Locate the cell with the specified text and output its [x, y] center coordinate. 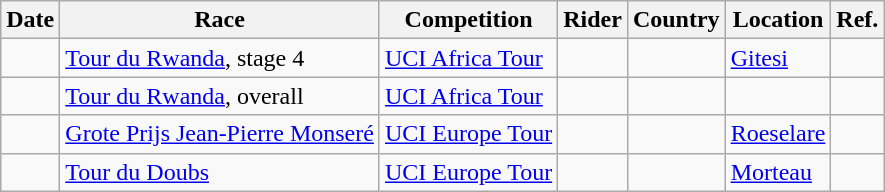
Grote Prijs Jean-Pierre Monseré [220, 134]
Ref. [858, 20]
Tour du Rwanda, stage 4 [220, 58]
Location [778, 20]
Rider [593, 20]
Morteau [778, 172]
Tour du Doubs [220, 172]
Country [676, 20]
Gitesi [778, 58]
Date [30, 20]
Roeselare [778, 134]
Race [220, 20]
Tour du Rwanda, overall [220, 96]
Competition [468, 20]
